Output the [x, y] coordinate of the center of the cell containing the given text.  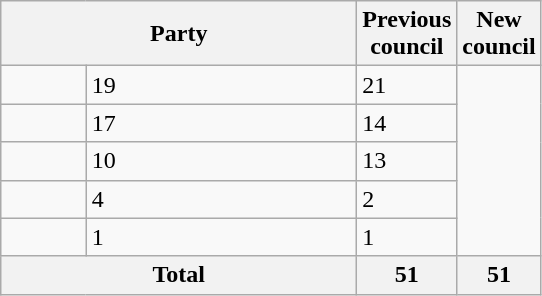
4 [222, 199]
Party [179, 34]
Total [179, 275]
Previous council [407, 34]
13 [407, 161]
17 [222, 123]
10 [222, 161]
New council [499, 34]
14 [407, 123]
21 [407, 85]
19 [222, 85]
2 [407, 199]
